From the cell containing the given text, extract its center point as [X, Y] coordinate. 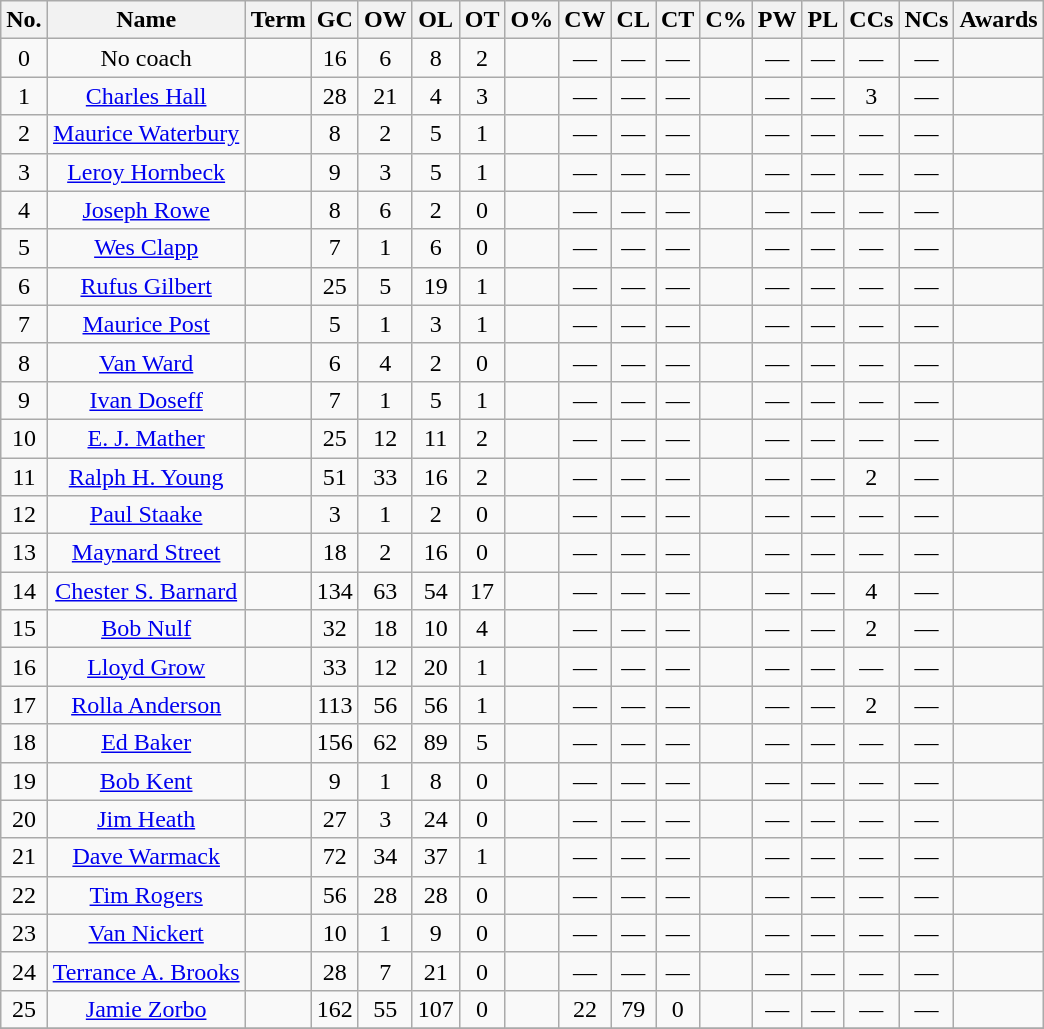
GC [334, 20]
Chester S. Barnard [146, 591]
Lloyd Grow [146, 667]
Awards [998, 20]
107 [436, 1009]
OT [482, 20]
Jamie Zorbo [146, 1009]
Rufus Gilbert [146, 286]
CW [585, 20]
Jim Heath [146, 819]
Maynard Street [146, 553]
Leroy Hornbeck [146, 172]
Ralph H. Young [146, 477]
13 [24, 553]
Charles Hall [146, 96]
Term [278, 20]
Dave Warmack [146, 857]
PL [823, 20]
Maurice Post [146, 324]
Bob Nulf [146, 629]
113 [334, 705]
89 [436, 743]
156 [334, 743]
Joseph Rowe [146, 210]
Tim Rogers [146, 895]
14 [24, 591]
NCs [926, 20]
CT [678, 20]
PW [777, 20]
No coach [146, 58]
55 [385, 1009]
134 [334, 591]
O% [532, 20]
Terrance A. Brooks [146, 971]
Name [146, 20]
Bob Kent [146, 781]
No. [24, 20]
CCs [872, 20]
Wes Clapp [146, 248]
63 [385, 591]
32 [334, 629]
OW [385, 20]
37 [436, 857]
Van Nickert [146, 933]
23 [24, 933]
51 [334, 477]
Van Ward [146, 362]
15 [24, 629]
C% [726, 20]
54 [436, 591]
Ed Baker [146, 743]
162 [334, 1009]
27 [334, 819]
Ivan Doseff [146, 400]
62 [385, 743]
CL [633, 20]
Maurice Waterbury [146, 134]
E. J. Mather [146, 438]
72 [334, 857]
34 [385, 857]
Paul Staake [146, 515]
Rolla Anderson [146, 705]
79 [633, 1009]
OL [436, 20]
